Identify which cell holds the provided text, then report its (X, Y) central coordinate. 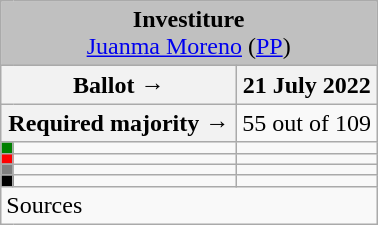
Sources (189, 205)
21 July 2022 (307, 85)
InvestitureJuanma Moreno (PP) (189, 34)
55 out of 109 (307, 123)
Ballot → (119, 85)
Required majority → (119, 123)
